Locate the cell with the specified text and output its [x, y] center coordinate. 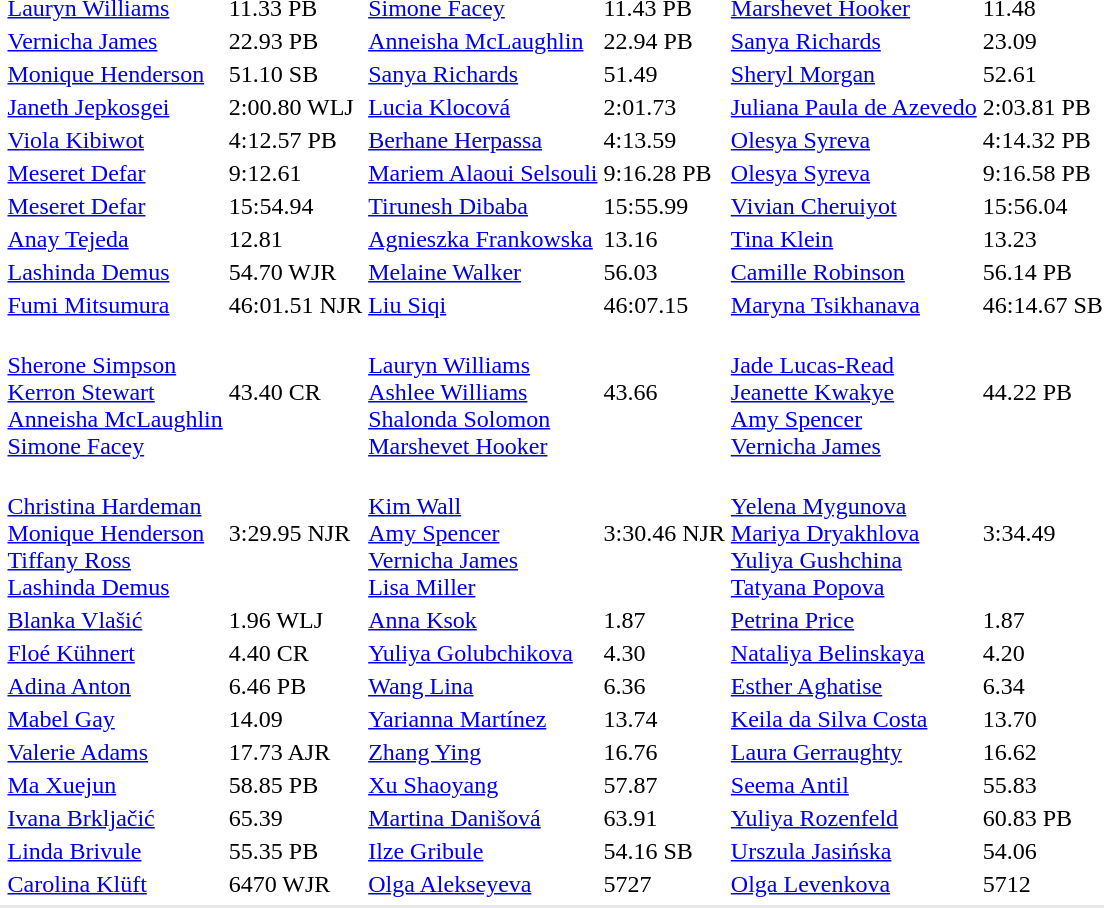
9:16.28 PB [664, 173]
14.09 [295, 719]
Maryna Tsikhanava [854, 305]
55.35 PB [295, 851]
Anay Tejeda [115, 239]
3:30.46 NJR [664, 533]
23.09 [1042, 41]
22.93 PB [295, 41]
54.06 [1042, 851]
54.16 SB [664, 851]
46:14.67 SB [1042, 305]
4.30 [664, 653]
Valerie Adams [115, 752]
43.40 CR [295, 392]
Jade Lucas-ReadJeanette KwakyeAmy SpencerVernicha James [854, 392]
4:12.57 PB [295, 140]
22.94 PB [664, 41]
51.49 [664, 74]
Anneisha McLaughlin [483, 41]
52.61 [1042, 74]
12.81 [295, 239]
4:14.32 PB [1042, 140]
Olga Levenkova [854, 884]
2:03.81 PB [1042, 107]
63.91 [664, 818]
3:29.95 NJR [295, 533]
9:16.58 PB [1042, 173]
Lashinda Demus [115, 272]
16.62 [1042, 752]
Christina HardemanMonique HendersonTiffany RossLashinda Demus [115, 533]
6.34 [1042, 686]
65.39 [295, 818]
4.40 CR [295, 653]
Lucia Klocová [483, 107]
4.20 [1042, 653]
Adina Anton [115, 686]
55.83 [1042, 785]
Mariem Alaoui Selsouli [483, 173]
Olga Alekseyeva [483, 884]
Vivian Cheruiyot [854, 206]
44.22 PB [1042, 392]
Carolina Klüft [115, 884]
Agnieszka Frankowska [483, 239]
Mabel Gay [115, 719]
Viola Kibiwot [115, 140]
Yelena MygunovaMariya DryakhlovaYuliya GushchinaTatyana Popova [854, 533]
Martina Danišová [483, 818]
56.14 PB [1042, 272]
15:55.99 [664, 206]
6.36 [664, 686]
15:54.94 [295, 206]
Linda Brivule [115, 851]
1.96 WLJ [295, 620]
6.46 PB [295, 686]
Lauryn WilliamsAshlee WilliamsShalonda SolomonMarshevet Hooker [483, 392]
Urszula Jasińska [854, 851]
54.70 WJR [295, 272]
51.10 SB [295, 74]
Juliana Paula de Azevedo [854, 107]
Laura Gerraughty [854, 752]
4:13.59 [664, 140]
Yuliya Golubchikova [483, 653]
5712 [1042, 884]
Esther Aghatise [854, 686]
Anna Ksok [483, 620]
Floé Kühnert [115, 653]
Sherone SimpsonKerron StewartAnneisha McLaughlinSimone Facey [115, 392]
Wang Lina [483, 686]
2:01.73 [664, 107]
Kim WallAmy SpencerVernicha JamesLisa Miller [483, 533]
58.85 PB [295, 785]
Janeth Jepkosgei [115, 107]
Keila da Silva Costa [854, 719]
57.87 [664, 785]
Ivana Brkljačić [115, 818]
46:07.15 [664, 305]
13.16 [664, 239]
16.76 [664, 752]
43.66 [664, 392]
Vernicha James [115, 41]
15:56.04 [1042, 206]
60.83 PB [1042, 818]
Camille Robinson [854, 272]
Ilze Gribule [483, 851]
Yuliya Rozenfeld [854, 818]
Berhane Herpassa [483, 140]
6470 WJR [295, 884]
3:34.49 [1042, 533]
46:01.51 NJR [295, 305]
9:12.61 [295, 173]
2:00.80 WLJ [295, 107]
Xu Shaoyang [483, 785]
Tirunesh Dibaba [483, 206]
Ma Xuejun [115, 785]
Blanka Vlašić [115, 620]
13.74 [664, 719]
Yarianna Martínez [483, 719]
Seema Antil [854, 785]
56.03 [664, 272]
Petrina Price [854, 620]
Nataliya Belinskaya [854, 653]
13.70 [1042, 719]
Monique Henderson [115, 74]
Tina Klein [854, 239]
Melaine Walker [483, 272]
13.23 [1042, 239]
Liu Siqi [483, 305]
5727 [664, 884]
Sheryl Morgan [854, 74]
Zhang Ying [483, 752]
17.73 AJR [295, 752]
Fumi Mitsumura [115, 305]
